Extract the [x, y] coordinate from the center of the cell holding the provided text.  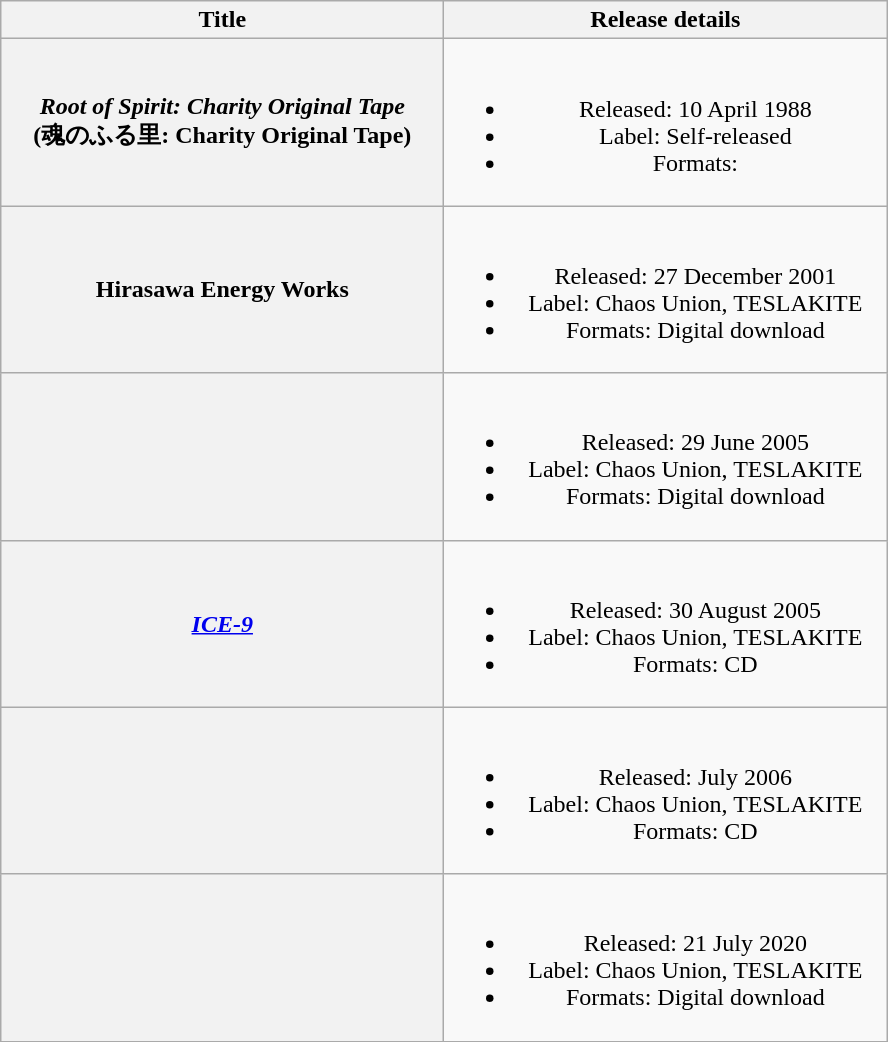
Release details [666, 20]
Released: 30 August 2005Label: Chaos Union, TESLAKITEFormats: CD [666, 624]
Released: 10 April 1988Label: Self-releasedFormats: [666, 122]
Released: July 2006Label: Chaos Union, TESLAKITEFormats: CD [666, 790]
ICE-9 [222, 624]
Root of Spirit: Charity Original Tape(魂のふる里: Charity Original Tape) [222, 122]
Released: 29 June 2005Label: Chaos Union, TESLAKITEFormats: Digital download [666, 456]
Released: 27 December 2001Label: Chaos Union, TESLAKITEFormats: Digital download [666, 290]
Title [222, 20]
Hirasawa Energy Works [222, 290]
Released: 21 July 2020Label: Chaos Union, TESLAKITEFormats: Digital download [666, 958]
